Determine the (X, Y) coordinate at the center of the cell enclosing the given text.  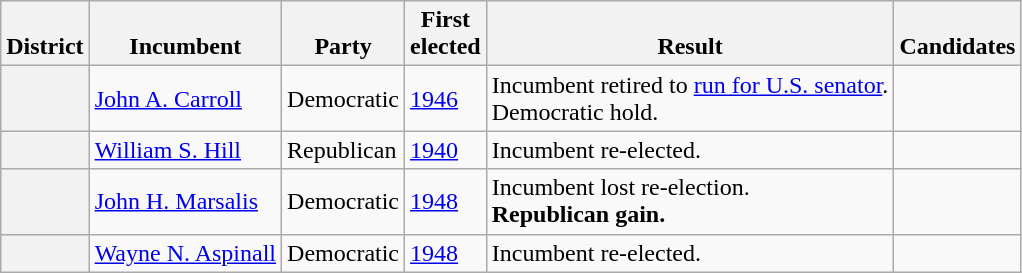
1940 (446, 150)
Incumbent (185, 34)
1946 (446, 98)
William S. Hill (185, 150)
Candidates (958, 34)
Republican (344, 150)
Party (344, 34)
John H. Marsalis (185, 202)
Firstelected (446, 34)
Incumbent lost re-election.Republican gain. (690, 202)
Incumbent retired to run for U.S. senator.Democratic hold. (690, 98)
Wayne N. Aspinall (185, 253)
John A. Carroll (185, 98)
Result (690, 34)
District (45, 34)
